Return [x, y] of the center of cell containing provided text 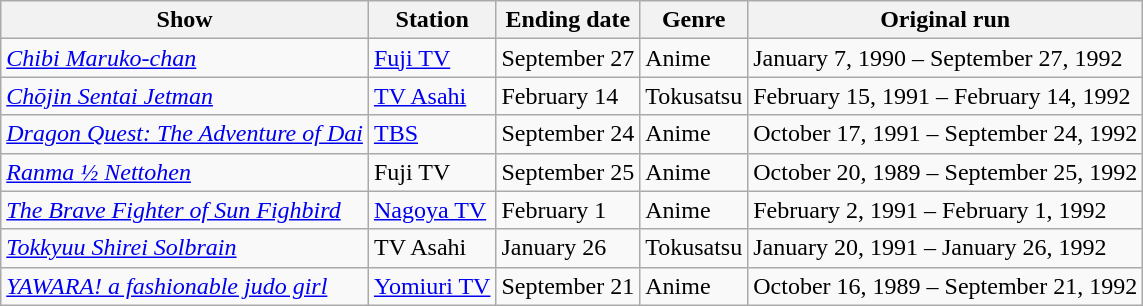
February 1 [568, 210]
Ranma ½ Nettohen [185, 172]
October 16, 1989 – September 21, 1992 [946, 286]
Chibi Maruko-chan [185, 58]
February 15, 1991 – February 14, 1992 [946, 96]
January 26 [568, 248]
September 21 [568, 286]
October 20, 1989 – September 25, 1992 [946, 172]
Dragon Quest: The Adventure of Dai [185, 134]
Genre [694, 20]
January 7, 1990 – September 27, 1992 [946, 58]
The Brave Fighter of Sun Fighbird [185, 210]
September 24 [568, 134]
September 27 [568, 58]
Tokkyuu Shirei Solbrain [185, 248]
Ending date [568, 20]
February 2, 1991 – February 1, 1992 [946, 210]
October 17, 1991 – September 24, 1992 [946, 134]
February 14 [568, 96]
TBS [432, 134]
Yomiuri TV [432, 286]
January 20, 1991 – January 26, 1992 [946, 248]
YAWARA! a fashionable judo girl [185, 286]
Chōjin Sentai Jetman [185, 96]
September 25 [568, 172]
Station [432, 20]
Nagoya TV [432, 210]
Original run [946, 20]
Show [185, 20]
